Identify which cell holds the provided text, then report its (x, y) central coordinate. 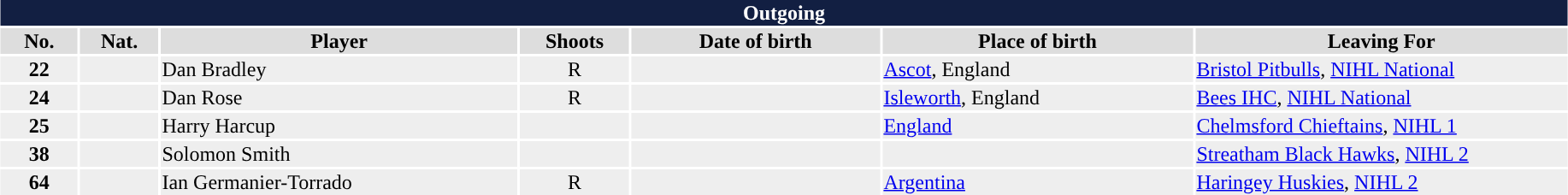
22 (39, 69)
Chelmsford Chieftains, NIHL 1 (1382, 126)
Dan Bradley (339, 69)
England (1038, 126)
64 (39, 182)
Harry Harcup (339, 126)
Solomon Smith (339, 154)
No. (39, 41)
Streatham Black Hawks, NIHL 2 (1382, 154)
Leaving For (1382, 41)
Player (339, 41)
Nat. (120, 41)
Isleworth, England (1038, 97)
Ian Germanier-Torrado (339, 182)
Place of birth (1038, 41)
Bees IHC, NIHL National (1382, 97)
Date of birth (755, 41)
38 (39, 154)
25 (39, 126)
Ascot, England (1038, 69)
Shoots (575, 41)
Argentina (1038, 182)
Bristol Pitbulls, NIHL National (1382, 69)
Outgoing (783, 13)
24 (39, 97)
Haringey Huskies, NIHL 2 (1382, 182)
Dan Rose (339, 97)
